Return the (x, y) coordinate for the center point of the cell that contains the specified text.  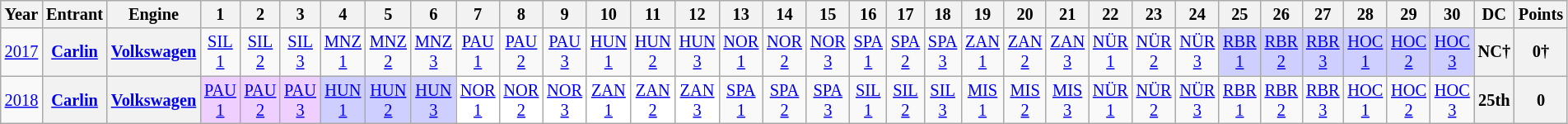
0† (1541, 52)
3 (300, 14)
18 (942, 14)
30 (1453, 14)
24 (1197, 14)
Points (1541, 14)
MNZ3 (433, 52)
1 (221, 14)
NC† (1494, 52)
7 (478, 14)
MIS1 (982, 100)
MIS3 (1067, 100)
Entrant (74, 14)
20 (1025, 14)
27 (1323, 14)
15 (828, 14)
26 (1281, 14)
19 (982, 14)
29 (1408, 14)
14 (784, 14)
5 (389, 14)
12 (698, 14)
2017 (21, 52)
MIS2 (1025, 100)
0 (1541, 100)
9 (565, 14)
8 (522, 14)
6 (433, 14)
25 (1239, 14)
17 (906, 14)
MNZ1 (343, 52)
MNZ2 (389, 52)
22 (1110, 14)
Year (21, 14)
25th (1494, 100)
DC (1494, 14)
21 (1067, 14)
13 (741, 14)
Engine (153, 14)
2 (260, 14)
23 (1155, 14)
11 (653, 14)
4 (343, 14)
16 (868, 14)
2018 (21, 100)
10 (609, 14)
28 (1365, 14)
